Locate the cell with the specified text and output its [X, Y] center coordinate. 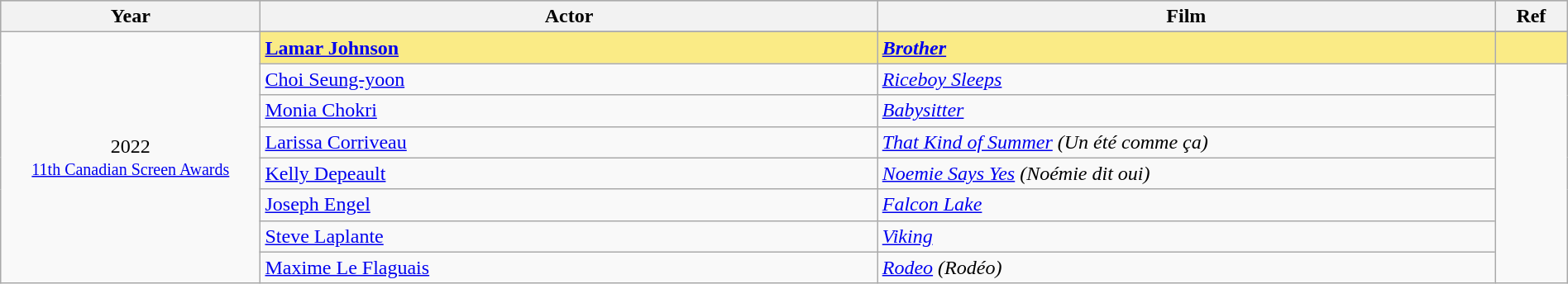
That Kind of Summer (Un été comme ça) [1186, 142]
Falcon Lake [1186, 205]
Riceboy Sleeps [1186, 79]
Brother [1186, 48]
Ref [1532, 17]
Viking [1186, 236]
Year [131, 17]
Rodeo (Rodéo) [1186, 267]
Lamar Johnson [569, 48]
2022 11th Canadian Screen Awards [131, 158]
Monia Chokri [569, 111]
Joseph Engel [569, 205]
Steve Laplante [569, 236]
Maxime Le Flaguais [569, 267]
Film [1186, 17]
Kelly Depeault [569, 173]
Actor [569, 17]
Babysitter [1186, 111]
Larissa Corriveau [569, 142]
Noemie Says Yes (Noémie dit oui) [1186, 173]
Choi Seung-yoon [569, 79]
